For the text-containing cell, return its midpoint in (X, Y) coordinate format. 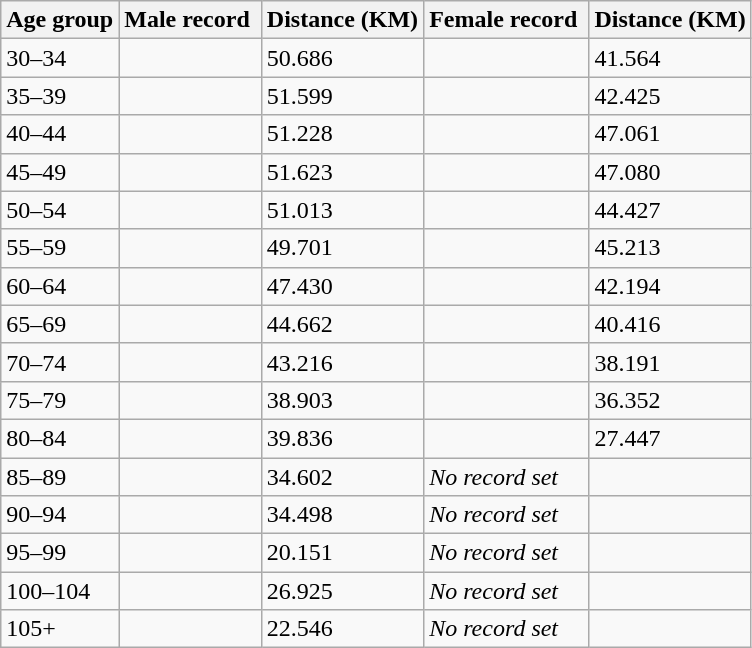
85–89 (60, 477)
51.623 (342, 172)
45.213 (670, 248)
34.602 (342, 477)
40.416 (670, 324)
Male record (190, 20)
50.686 (342, 58)
40–44 (60, 134)
38.191 (670, 362)
45–49 (60, 172)
27.447 (670, 438)
35–39 (60, 96)
30–34 (60, 58)
100–104 (60, 591)
20.151 (342, 553)
75–79 (60, 400)
51.013 (342, 210)
41.564 (670, 58)
26.925 (342, 591)
51.228 (342, 134)
44.427 (670, 210)
95–99 (60, 553)
39.836 (342, 438)
60–64 (60, 286)
Female record (506, 20)
90–94 (60, 515)
44.662 (342, 324)
55–59 (60, 248)
38.903 (342, 400)
47.430 (342, 286)
105+ (60, 629)
47.061 (670, 134)
70–74 (60, 362)
36.352 (670, 400)
22.546 (342, 629)
47.080 (670, 172)
34.498 (342, 515)
42.425 (670, 96)
42.194 (670, 286)
51.599 (342, 96)
43.216 (342, 362)
Age group (60, 20)
49.701 (342, 248)
80–84 (60, 438)
65–69 (60, 324)
50–54 (60, 210)
